Return the [x, y] coordinate for the center point of the cell that contains the specified text.  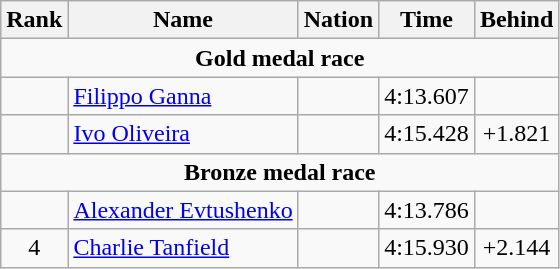
4:15.428 [427, 134]
4:15.930 [427, 248]
+2.144 [516, 248]
Gold medal race [280, 58]
+1.821 [516, 134]
4:13.607 [427, 96]
4:13.786 [427, 210]
4 [34, 248]
Filippo Ganna [183, 96]
Alexander Evtushenko [183, 210]
Time [427, 20]
Charlie Tanfield [183, 248]
Name [183, 20]
Ivo Oliveira [183, 134]
Behind [516, 20]
Rank [34, 20]
Nation [338, 20]
Bronze medal race [280, 172]
